Extract the (x, y) coordinate from the center of the cell holding the provided text.  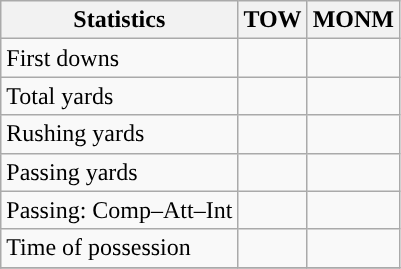
TOW (272, 20)
Rushing yards (120, 134)
Passing: Comp–Att–Int (120, 210)
Total yards (120, 96)
Time of possession (120, 248)
Statistics (120, 20)
MONM (353, 20)
Passing yards (120, 172)
First downs (120, 58)
